Locate the cell with the specified text and output its (x, y) center coordinate. 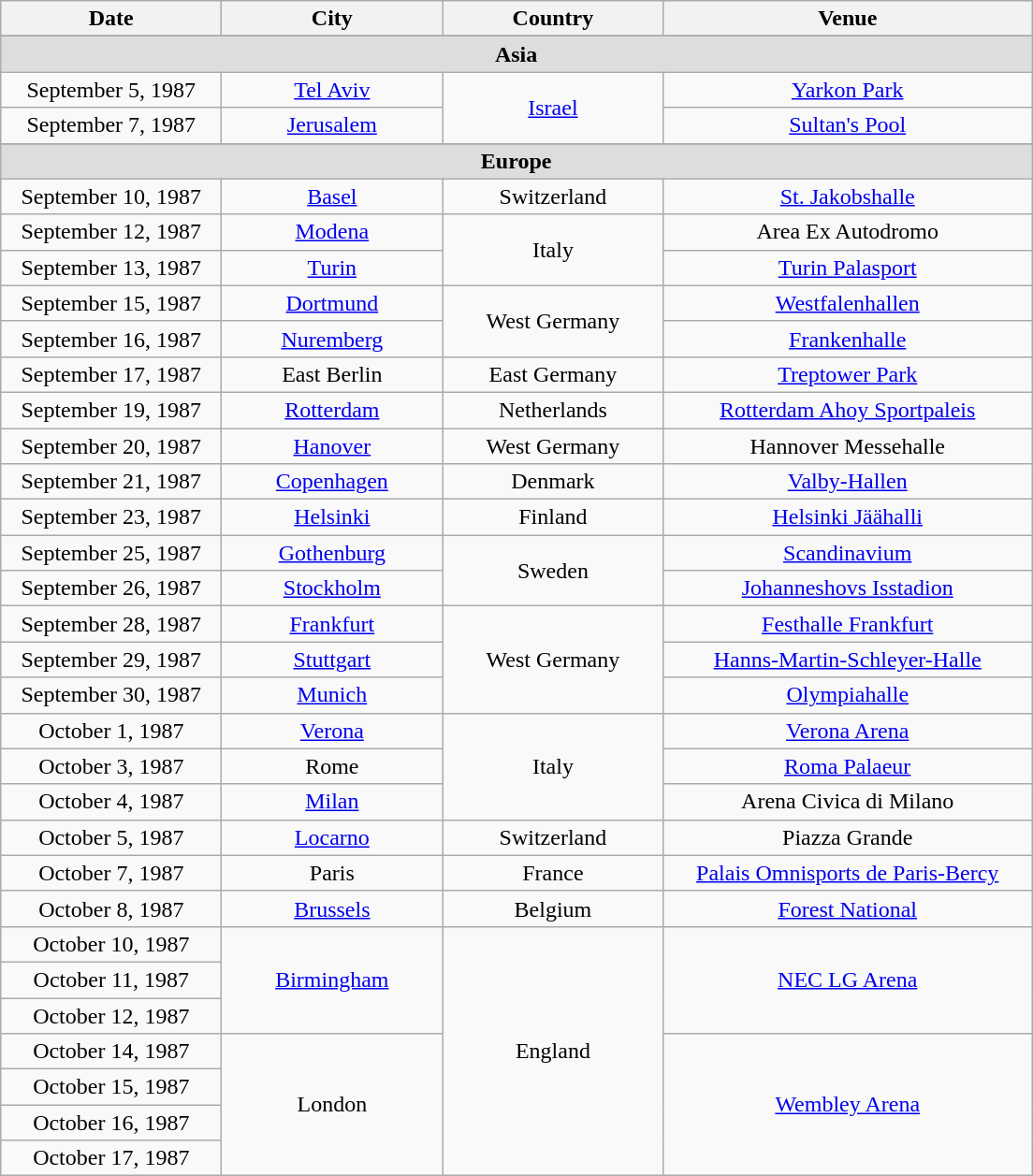
Hanover (332, 446)
September 26, 1987 (111, 588)
Stockholm (332, 588)
Date (111, 19)
Hannover Messehalle (848, 446)
City (332, 19)
Netherlands (553, 410)
Tel Aviv (332, 90)
France (553, 873)
Rotterdam (332, 410)
St. Jakobshalle (848, 196)
Johanneshovs Isstadion (848, 588)
October 10, 1987 (111, 944)
Modena (332, 232)
September 19, 1987 (111, 410)
Jerusalem (332, 125)
September 29, 1987 (111, 660)
Birmingham (332, 980)
East Germany (553, 374)
Frankenhalle (848, 339)
September 7, 1987 (111, 125)
East Berlin (332, 374)
Forest National (848, 908)
September 20, 1987 (111, 446)
September 17, 1987 (111, 374)
October 1, 1987 (111, 731)
Roma Palaeur (848, 766)
October 14, 1987 (111, 1052)
September 12, 1987 (111, 232)
Piazza Grande (848, 837)
Scandinavium (848, 553)
London (332, 1105)
October 3, 1987 (111, 766)
September 15, 1987 (111, 303)
October 17, 1987 (111, 1158)
Copenhagen (332, 482)
Olympiahalle (848, 695)
Rome (332, 766)
Gothenburg (332, 553)
Europe (516, 161)
October 16, 1987 (111, 1123)
Turin Palasport (848, 268)
Sultan's Pool (848, 125)
Helsinki Jäähalli (848, 517)
Yarkon Park (848, 90)
October 15, 1987 (111, 1087)
Westfalenhallen (848, 303)
October 12, 1987 (111, 1015)
September 10, 1987 (111, 196)
Finland (553, 517)
Country (553, 19)
October 5, 1987 (111, 837)
Munich (332, 695)
September 5, 1987 (111, 90)
September 16, 1987 (111, 339)
Dortmund (332, 303)
September 25, 1987 (111, 553)
Wembley Arena (848, 1105)
Festhalle Frankfurt (848, 624)
September 30, 1987 (111, 695)
Stuttgart (332, 660)
October 11, 1987 (111, 980)
Palais Omnisports de Paris-Bercy (848, 873)
Frankfurt (332, 624)
Verona (332, 731)
Turin (332, 268)
Locarno (332, 837)
October 4, 1987 (111, 802)
Verona Arena (848, 731)
Denmark (553, 482)
September 28, 1987 (111, 624)
Treptower Park (848, 374)
Belgium (553, 908)
Rotterdam Ahoy Sportpaleis (848, 410)
September 21, 1987 (111, 482)
Milan (332, 802)
Area Ex Autodromo (848, 232)
Nuremberg (332, 339)
Asia (516, 54)
Venue (848, 19)
September 13, 1987 (111, 268)
October 7, 1987 (111, 873)
Valby-Hallen (848, 482)
Hanns-Martin-Schleyer-Halle (848, 660)
Helsinki (332, 517)
NEC LG Arena (848, 980)
October 8, 1987 (111, 908)
Basel (332, 196)
September 23, 1987 (111, 517)
Sweden (553, 571)
England (553, 1051)
Paris (332, 873)
Arena Civica di Milano (848, 802)
Israel (553, 108)
Brussels (332, 908)
